Search for the cell housing the specified text and yield its [x, y] center coordinate. 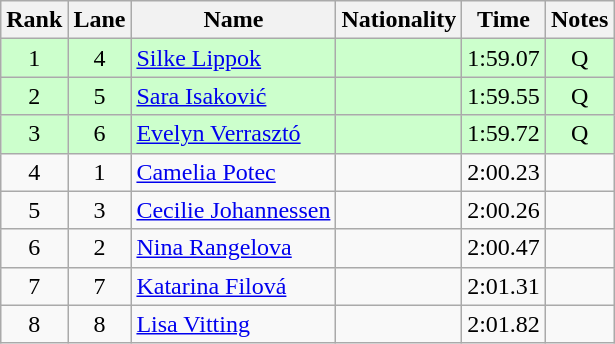
2:00.23 [504, 172]
Nationality [399, 20]
Cecilie Johannessen [234, 210]
1:59.72 [504, 134]
Name [234, 20]
Notes [579, 20]
1:59.55 [504, 96]
Nina Rangelova [234, 248]
Sara Isaković [234, 96]
2:00.26 [504, 210]
2:01.82 [504, 324]
2:00.47 [504, 248]
Evelyn Verrasztó [234, 134]
Rank [34, 20]
Camelia Potec [234, 172]
Lane [100, 20]
Lisa Vitting [234, 324]
Silke Lippok [234, 58]
Time [504, 20]
1:59.07 [504, 58]
Katarina Filová [234, 286]
2:01.31 [504, 286]
